Extract the [x, y] coordinate from the center of the cell holding the provided text.  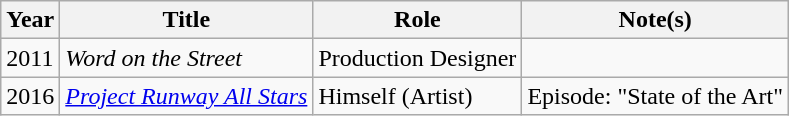
Himself (Artist) [418, 96]
Production Designer [418, 58]
Role [418, 20]
Project Runway All Stars [186, 96]
Note(s) [656, 20]
2016 [30, 96]
Title [186, 20]
Word on the Street [186, 58]
2011 [30, 58]
Episode: "State of the Art" [656, 96]
Year [30, 20]
